For the text-containing cell, return its midpoint in [x, y] coordinate format. 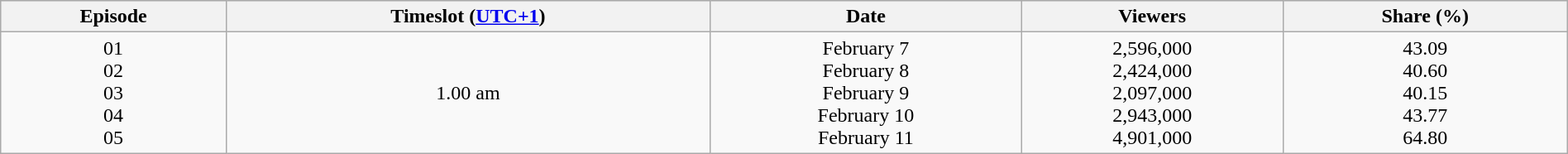
43.09 40.60 40.15 43.77 64.80 [1425, 93]
Date [865, 17]
Viewers [1152, 17]
Episode [114, 17]
01 02 03 04 05 [114, 93]
2,596,000 2,424,000 2,097,000 2,943,000 4,901,000 [1152, 93]
Timeslot (UTC+1) [468, 17]
1.00 am [468, 93]
Share (%) [1425, 17]
February 7 February 8 February 9 February 10 February 11 [865, 93]
